Scan for the cell matching the given text and deliver its [X, Y] coordinate at center. 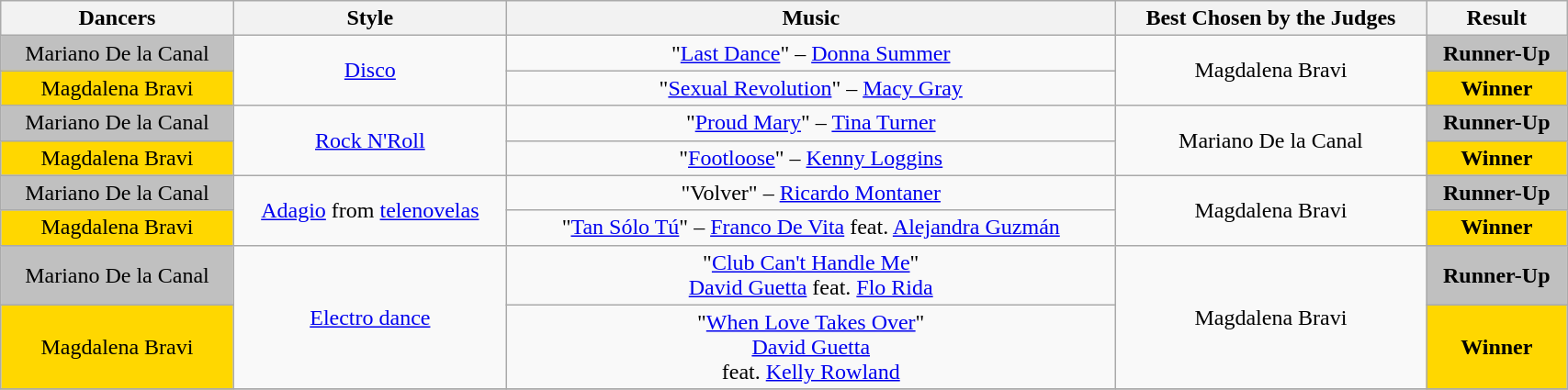
Dancers [118, 18]
Music [811, 18]
Best Chosen by the Judges [1271, 18]
"Footloose" – Kenny Loggins [811, 158]
"Volver" – Ricardo Montaner [811, 193]
Adagio from telenovelas [369, 210]
Disco [369, 71]
"Sexual Revolution" – Macy Gray [811, 88]
Result [1497, 18]
"Proud Mary" – Tina Turner [811, 123]
"When Love Takes Over"David Guetta feat. Kelly Rowland [811, 347]
"Club Can't Handle Me" David Guetta feat. Flo Rida [811, 275]
Style [369, 18]
"Last Dance" – Donna Summer [811, 53]
Rock N'Roll [369, 140]
Electro dance [369, 318]
"Tan Sólo Tú" – Franco De Vita feat. Alejandra Guzmán [811, 228]
